Identify which cell holds the provided text, then report its (X, Y) central coordinate. 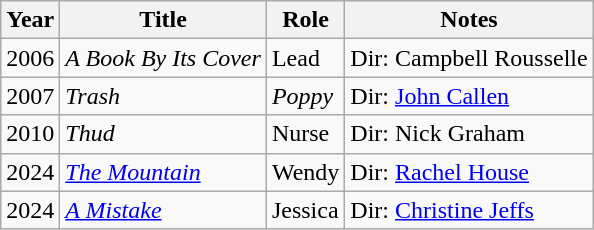
Year (30, 20)
Thud (164, 134)
Dir: Nick Graham (469, 134)
2010 (30, 134)
Jessica (305, 210)
Poppy (305, 96)
Notes (469, 20)
Title (164, 20)
Role (305, 20)
Trash (164, 96)
Wendy (305, 172)
A Book By Its Cover (164, 58)
2006 (30, 58)
Lead (305, 58)
A Mistake (164, 210)
Dir: Rachel House (469, 172)
Dir: John Callen (469, 96)
The Mountain (164, 172)
Dir: Christine Jeffs (469, 210)
Dir: Campbell Rousselle (469, 58)
Nurse (305, 134)
2007 (30, 96)
